Locate the cell with the specified text and output its (X, Y) center coordinate. 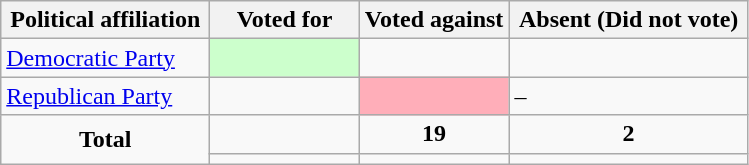
19 (434, 134)
– (629, 96)
Voted for (285, 20)
Voted against (434, 20)
2 (629, 134)
Republican Party (106, 96)
Democratic Party (106, 58)
Total (106, 140)
Absent (Did not vote) (629, 20)
Political affiliation (106, 20)
